Provide the (x, y) coordinate of the cell's center where the given text is located.  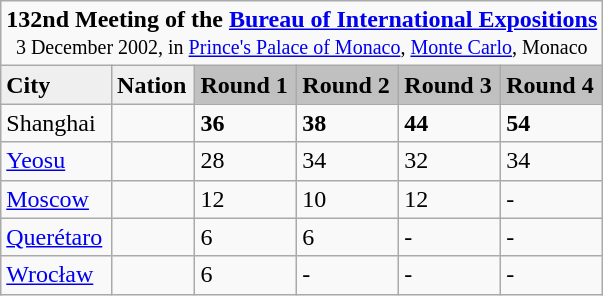
Round 3 (450, 85)
Moscow (56, 199)
44 (450, 123)
Round 1 (246, 85)
Nation (154, 85)
Round 2 (348, 85)
Querétaro (56, 237)
38 (348, 123)
Wrocław (56, 275)
10 (348, 199)
City (56, 85)
36 (246, 123)
Yeosu (56, 161)
28 (246, 161)
Round 4 (552, 85)
32 (450, 161)
54 (552, 123)
132nd Meeting of the Bureau of International Expositions3 December 2002, in Prince's Palace of Monaco, Monte Carlo, Monaco (302, 34)
Shanghai (56, 123)
